Capture the cell that displays the provided text and extract its (X, Y) central coordinate. 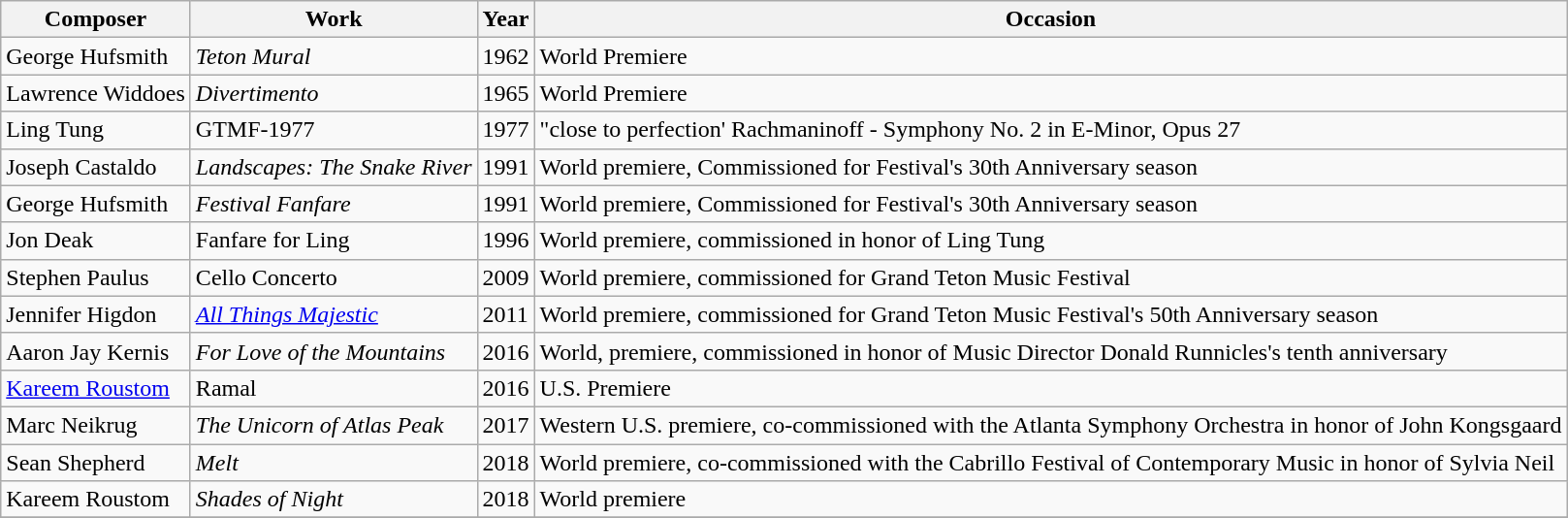
World premiere, commissioned in honor of Ling Tung (1051, 241)
Teton Mural (334, 56)
The Unicorn of Atlas Peak (334, 425)
World premiere, commissioned for Grand Teton Music Festival (1051, 277)
Ling Tung (96, 130)
Joseph Castaldo (96, 167)
Stephen Paulus (96, 277)
All Things Majestic (334, 314)
Melt (334, 463)
Fanfare for Ling (334, 241)
Cello Concerto (334, 277)
Jennifer Higdon (96, 314)
Lawrence Widdoes (96, 93)
For Love of the Mountains (334, 351)
1965 (506, 93)
Western U.S. premiere, co-commissioned with the Atlanta Symphony Orchestra in honor of John Kongsgaard (1051, 425)
Occasion (1051, 19)
Composer (96, 19)
World premiere, co-commissioned with the Cabrillo Festival of Contemporary Music in honor of Sylvia Neil (1051, 463)
2011 (506, 314)
2017 (506, 425)
"close to perfection' Rachmaninoff - Symphony No. 2 in E-Minor, Opus 27 (1051, 130)
Ramal (334, 388)
Shades of Night (334, 500)
Divertimento (334, 93)
Sean Shepherd (96, 463)
Festival Fanfare (334, 204)
1962 (506, 56)
Landscapes: The Snake River (334, 167)
GTMF-1977 (334, 130)
U.S. Premiere (1051, 388)
World, premiere, commissioned in honor of Music Director Donald Runnicles's tenth anniversary (1051, 351)
2009 (506, 277)
World premiere (1051, 500)
Aaron Jay Kernis (96, 351)
Work (334, 19)
World premiere, commissioned for Grand Teton Music Festival's 50th Anniversary season (1051, 314)
1996 (506, 241)
Jon Deak (96, 241)
Year (506, 19)
1977 (506, 130)
Marc Neikrug (96, 425)
